From the cell containing the given text, extract its center point as (x, y) coordinate. 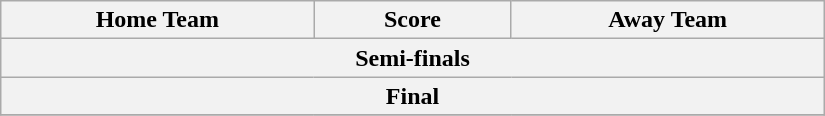
Score (412, 20)
Away Team (668, 20)
Home Team (158, 20)
Final (413, 96)
Semi-finals (413, 58)
